Return (X, Y) of the center of cell containing provided text 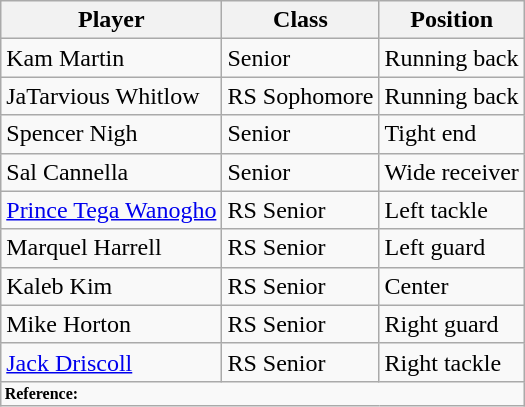
Reference: (263, 393)
Marquel Harrell (112, 248)
RS Sophomore (300, 96)
Left tackle (452, 210)
Left guard (452, 248)
Prince Tega Wanogho (112, 210)
Wide receiver (452, 172)
Spencer Nigh (112, 134)
Tight end (452, 134)
Right guard (452, 324)
Sal Cannella (112, 172)
Center (452, 286)
Player (112, 20)
Right tackle (452, 362)
Mike Horton (112, 324)
Kam Martin (112, 58)
Class (300, 20)
Kaleb Kim (112, 286)
Jack Driscoll (112, 362)
Position (452, 20)
JaTarvious Whitlow (112, 96)
